From the cell containing the given text, extract its center point as (x, y) coordinate. 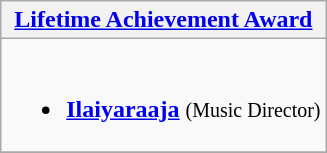
Ilaiyaraaja (Music Director) (164, 96)
Lifetime Achievement Award (164, 20)
